Find where the given text appears and provide that cell's center as [X, Y] coordinate. 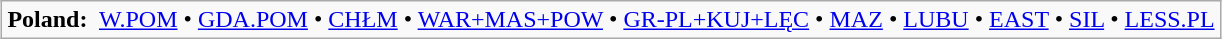
Poland: W.POM • GDA.POM • CHŁM • WAR+MAS+POW • GR-PL+KUJ+LĘC • MAZ • LUBU • EAST • SIL • LESS.PL [611, 20]
